Locate the cell with the specified text and output its [x, y] center coordinate. 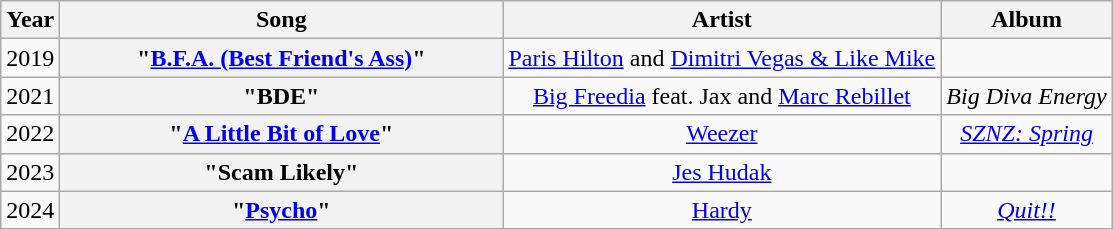
2023 [30, 172]
Quit!! [1026, 210]
SZNZ: Spring [1026, 134]
Big Diva Energy [1026, 96]
2022 [30, 134]
Big Freedia feat. Jax and Marc Rebillet [722, 96]
Paris Hilton and Dimitri Vegas & Like Mike [722, 58]
"A Little Bit of Love" [282, 134]
Hardy [722, 210]
Jes Hudak [722, 172]
Artist [722, 20]
"BDE" [282, 96]
"Scam Likely" [282, 172]
"B.F.A. (Best Friend's Ass)" [282, 58]
2024 [30, 210]
"Psycho" [282, 210]
2021 [30, 96]
Year [30, 20]
Song [282, 20]
Weezer [722, 134]
Album [1026, 20]
2019 [30, 58]
